Extract the (X, Y) coordinate from the center of the cell holding the provided text.  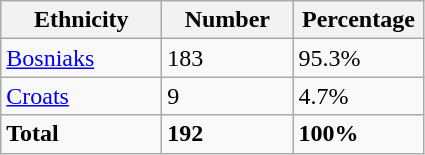
Total (82, 134)
Croats (82, 96)
4.7% (358, 96)
192 (228, 134)
Ethnicity (82, 20)
Percentage (358, 20)
Bosniaks (82, 58)
Number (228, 20)
100% (358, 134)
183 (228, 58)
9 (228, 96)
95.3% (358, 58)
